From the cell containing the given text, extract its center point as (X, Y) coordinate. 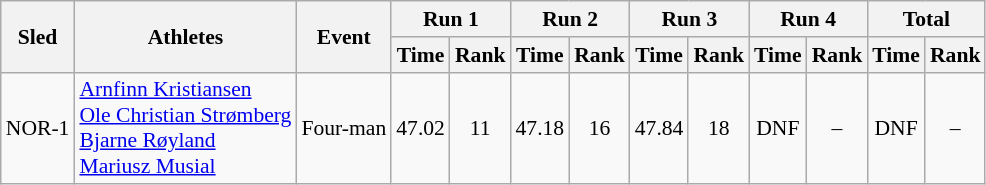
11 (480, 128)
Run 3 (690, 19)
Arnfinn KristiansenOle Christian StrømbergBjarne RøylandMariusz Musial (185, 128)
Run 4 (808, 19)
Total (926, 19)
Run 1 (450, 19)
18 (718, 128)
47.18 (540, 128)
Event (344, 36)
NOR-1 (38, 128)
Sled (38, 36)
16 (600, 128)
Athletes (185, 36)
Four-man (344, 128)
47.84 (660, 128)
Run 2 (570, 19)
47.02 (420, 128)
